Return (x, y) of the center of cell containing provided text 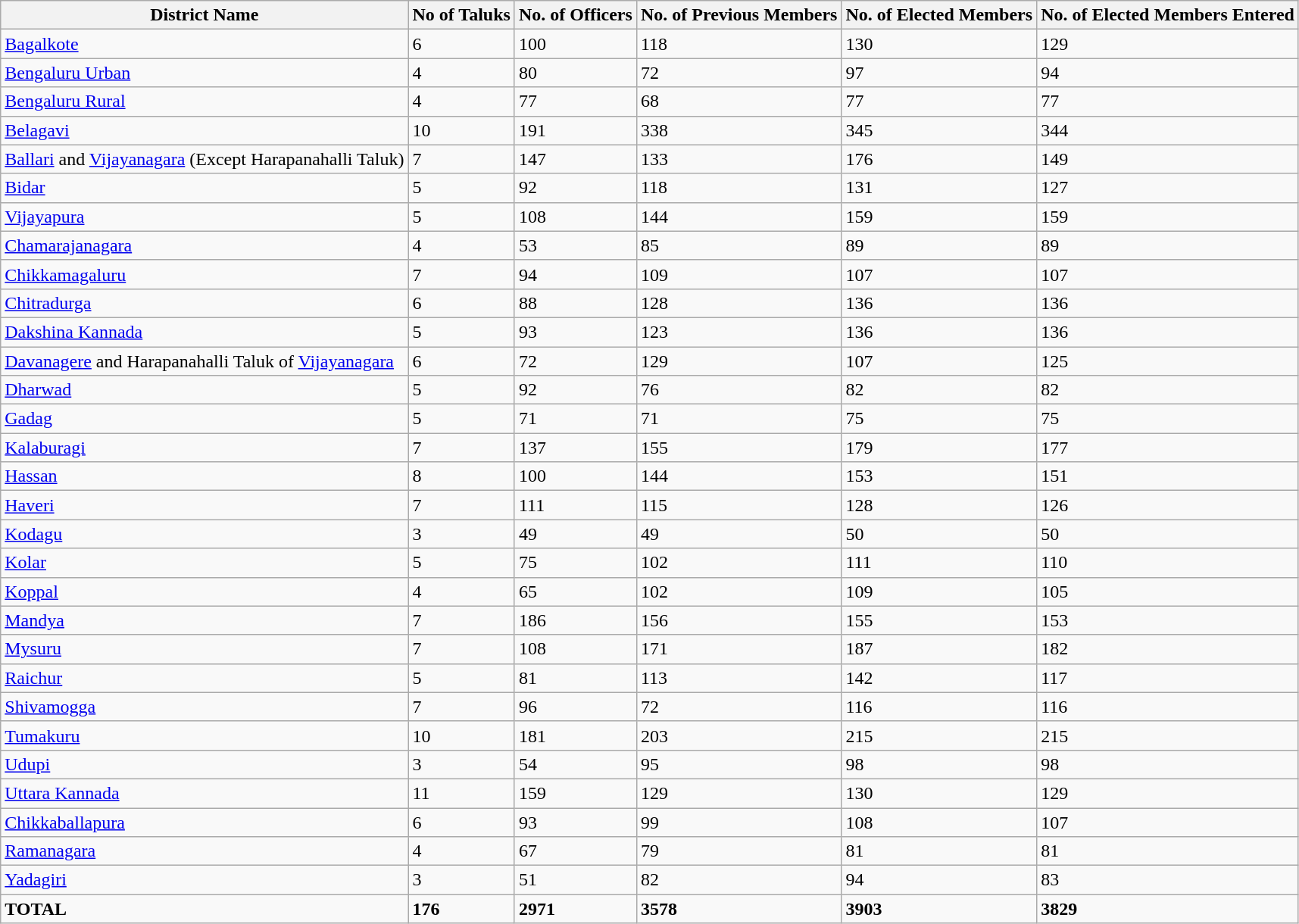
105 (1168, 592)
68 (739, 101)
88 (576, 303)
182 (1168, 649)
Koppal (205, 592)
133 (739, 159)
99 (739, 822)
11 (461, 793)
Yadagiri (205, 880)
76 (739, 390)
181 (576, 735)
No. of Officers (576, 15)
Davanagere and Harapanahalli Taluk of Vijayanagara (205, 361)
142 (939, 678)
171 (739, 649)
186 (576, 620)
123 (739, 332)
Haveri (205, 505)
83 (1168, 880)
203 (739, 735)
65 (576, 592)
85 (739, 245)
Chitradurga (205, 303)
95 (739, 764)
Uttara Kannada (205, 793)
187 (939, 649)
97 (939, 73)
191 (576, 130)
179 (939, 448)
Ballari and Vijayanagara (Except Harapanahalli Taluk) (205, 159)
Kodagu (205, 534)
Chikkaballapura (205, 822)
117 (1168, 678)
Bengaluru Rural (205, 101)
Bidar (205, 188)
No. of Elected Members Entered (1168, 15)
Belagavi (205, 130)
96 (576, 707)
54 (576, 764)
3578 (739, 909)
Raichur (205, 678)
Dakshina Kannada (205, 332)
67 (576, 851)
125 (1168, 361)
113 (739, 678)
51 (576, 880)
147 (576, 159)
Mandya (205, 620)
Kolar (205, 563)
TOTAL (205, 909)
Mysuru (205, 649)
2971 (576, 909)
127 (1168, 188)
Gadag (205, 419)
53 (576, 245)
338 (739, 130)
8 (461, 476)
151 (1168, 476)
149 (1168, 159)
Chamarajanagara (205, 245)
345 (939, 130)
156 (739, 620)
Udupi (205, 764)
Bengaluru Urban (205, 73)
110 (1168, 563)
Tumakuru (205, 735)
Kalaburagi (205, 448)
No. of Previous Members (739, 15)
No of Taluks (461, 15)
Chikkamagaluru (205, 274)
115 (739, 505)
80 (576, 73)
Hassan (205, 476)
District Name (205, 15)
Dharwad (205, 390)
Bagalkote (205, 44)
Ramanagara (205, 851)
137 (576, 448)
Shivamogga (205, 707)
3903 (939, 909)
177 (1168, 448)
Vijayapura (205, 217)
126 (1168, 505)
3829 (1168, 909)
79 (739, 851)
131 (939, 188)
No. of Elected Members (939, 15)
344 (1168, 130)
